Determine the [x, y] coordinate at the center of the cell enclosing the given text.  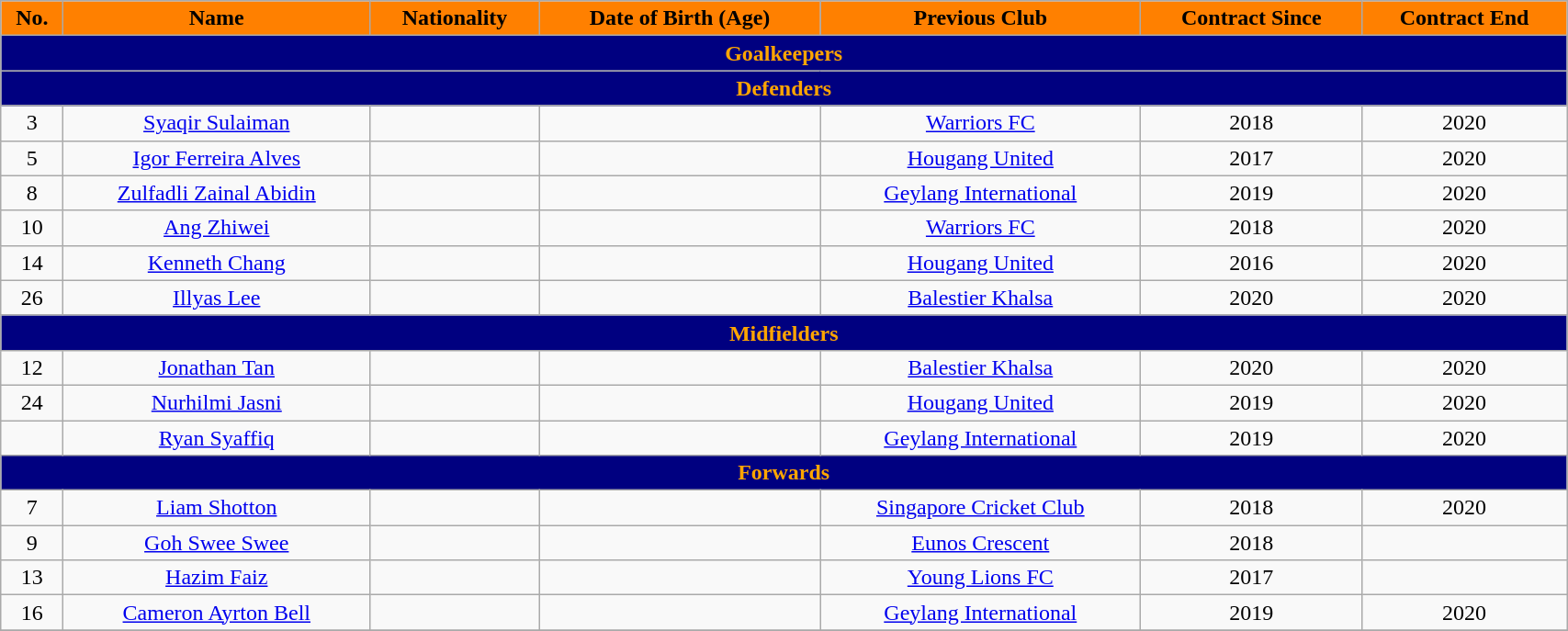
12 [32, 367]
Syaqir Sulaiman [217, 123]
9 [32, 543]
Name [217, 18]
Igor Ferreira Alves [217, 158]
Cameron Ayrton Bell [217, 613]
Jonathan Tan [217, 367]
Date of Birth (Age) [680, 18]
Zulfadli Zainal Abidin [217, 193]
Midfielders [784, 332]
16 [32, 613]
Eunos Crescent [981, 543]
8 [32, 193]
Contract Since [1251, 18]
Ang Zhiwei [217, 228]
Contract End [1464, 18]
Illyas Lee [217, 298]
Nationality [456, 18]
26 [32, 298]
Singapore Cricket Club [981, 508]
Hazim Faiz [217, 578]
Defenders [784, 88]
Goalkeepers [784, 53]
Nurhilmi Jasni [217, 402]
No. [32, 18]
Kenneth Chang [217, 263]
Ryan Syaffiq [217, 438]
7 [32, 508]
Forwards [784, 473]
Liam Shotton [217, 508]
2016 [1251, 263]
14 [32, 263]
24 [32, 402]
10 [32, 228]
Goh Swee Swee [217, 543]
5 [32, 158]
3 [32, 123]
Previous Club [981, 18]
13 [32, 578]
Young Lions FC [981, 578]
